Identify which cell holds the provided text, then report its (X, Y) central coordinate. 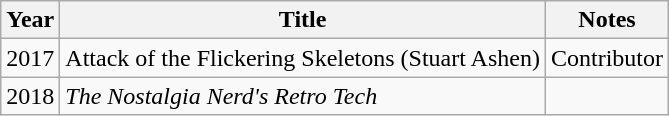
The Nostalgia Nerd's Retro Tech (303, 96)
Contributor (606, 58)
Notes (606, 20)
Title (303, 20)
2018 (30, 96)
2017 (30, 58)
Attack of the Flickering Skeletons (Stuart Ashen) (303, 58)
Year (30, 20)
